Return the [x, y] coordinate for the center point of the cell that contains the specified text.  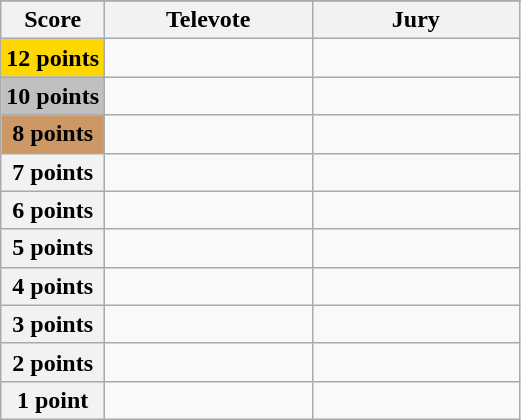
2 points [53, 362]
1 point [53, 400]
4 points [53, 286]
Jury [416, 20]
Score [53, 20]
12 points [53, 58]
6 points [53, 210]
8 points [53, 134]
5 points [53, 248]
3 points [53, 324]
Televote [209, 20]
10 points [53, 96]
7 points [53, 172]
